Identify which cell holds the provided text, then report its [x, y] central coordinate. 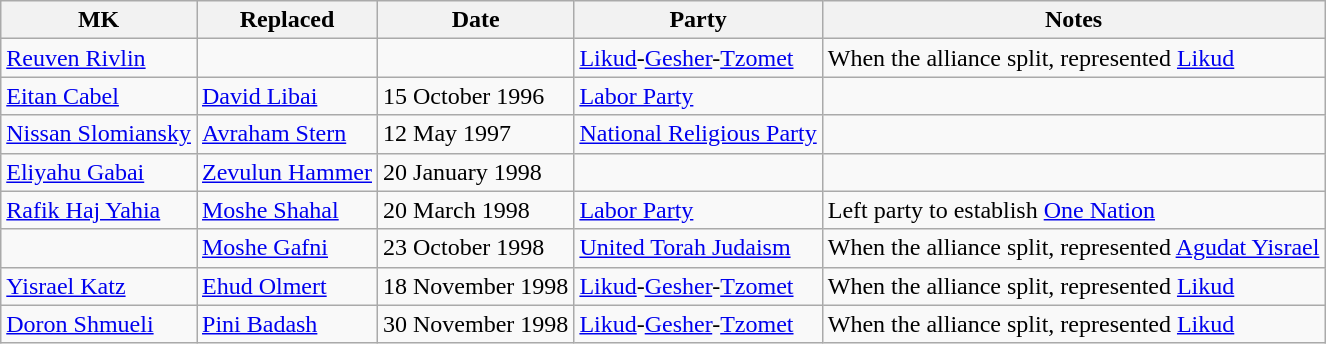
Doron Shmueli [99, 324]
Eitan Cabel [99, 96]
20 March 1998 [476, 210]
Date [476, 20]
23 October 1998 [476, 248]
Nissan Slomiansky [99, 134]
Rafik Haj Yahia [99, 210]
30 November 1998 [476, 324]
Yisrael Katz [99, 286]
15 October 1996 [476, 96]
Eliyahu Gabai [99, 172]
12 May 1997 [476, 134]
Reuven Rivlin [99, 58]
David Libai [286, 96]
Moshe Gafni [286, 248]
Notes [1074, 20]
Party [698, 20]
MK [99, 20]
Ehud Olmert [286, 286]
Zevulun Hammer [286, 172]
Pini Badash [286, 324]
Left party to establish One Nation [1074, 210]
Replaced [286, 20]
National Religious Party [698, 134]
20 January 1998 [476, 172]
United Torah Judaism [698, 248]
Moshe Shahal [286, 210]
18 November 1998 [476, 286]
When the alliance split, represented Agudat Yisrael [1074, 248]
Avraham Stern [286, 134]
